Return the (x, y) coordinate for the center point of the cell that contains the specified text.  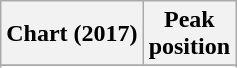
Chart (2017) (72, 34)
Peak position (189, 34)
